Scan for the cell matching the given text and deliver its [X, Y] coordinate at center. 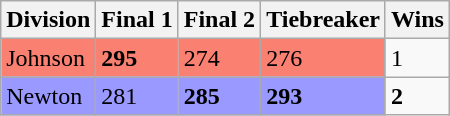
281 [137, 96]
Final 2 [219, 20]
Wins [417, 20]
Newton [48, 96]
285 [219, 96]
274 [219, 58]
276 [324, 58]
1 [417, 58]
Division [48, 20]
Final 1 [137, 20]
2 [417, 96]
Johnson [48, 58]
295 [137, 58]
293 [324, 96]
Tiebreaker [324, 20]
